From the cell containing the given text, extract its center point as [X, Y] coordinate. 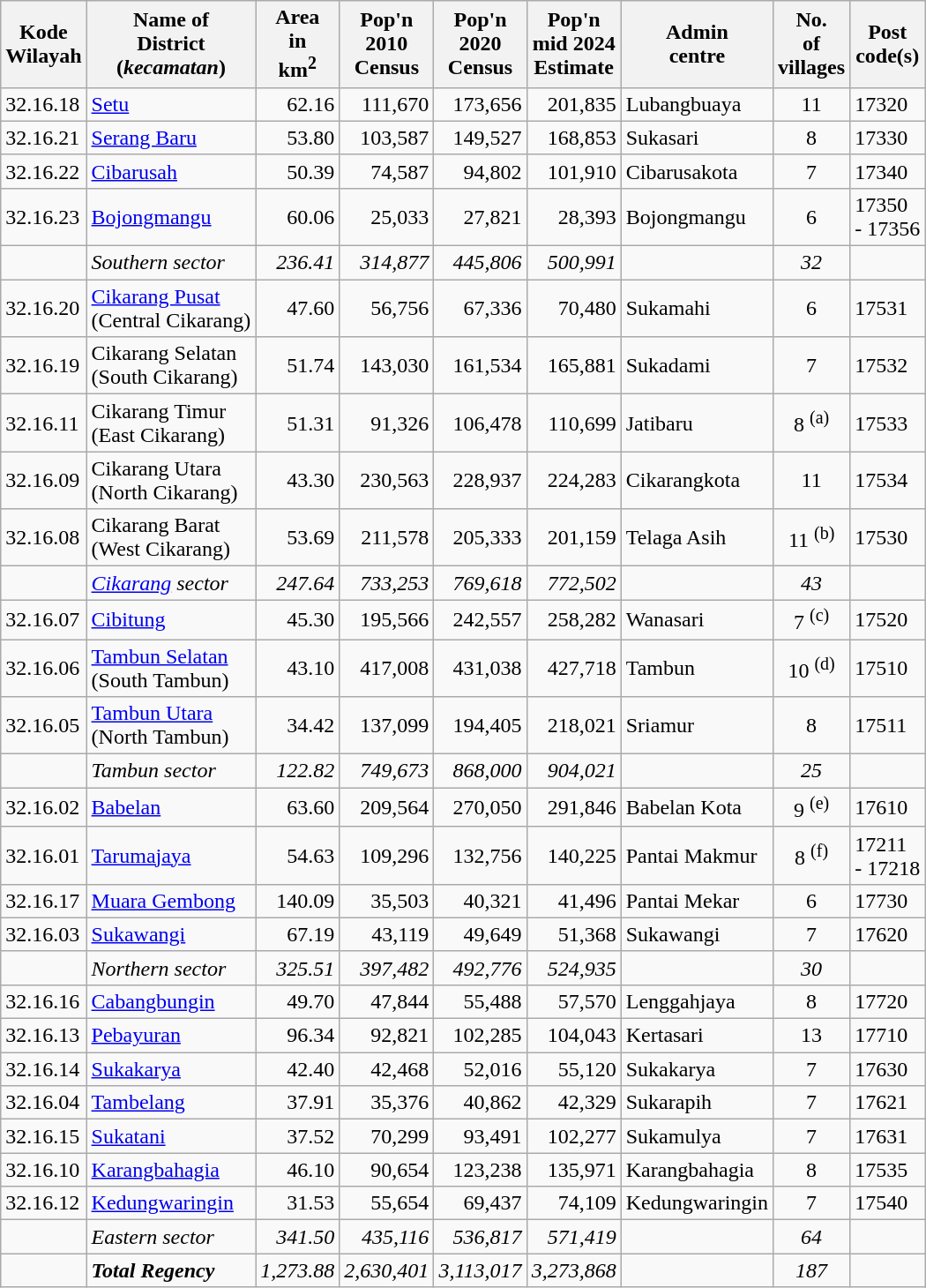
43 [811, 583]
32.16.18 [44, 104]
70,299 [386, 1136]
17511 [887, 725]
110,699 [573, 423]
54.63 [298, 856]
397,482 [386, 968]
Cikarang Pusat (Central Cikarang) [171, 309]
8 (a) [811, 423]
49,649 [480, 934]
209,564 [386, 808]
10 (d) [811, 669]
91,326 [386, 423]
106,478 [480, 423]
2,630,401 [386, 1270]
32.16.19 [44, 365]
201,159 [573, 538]
No. of villages [811, 44]
173,656 [480, 104]
Cikarang sector [171, 583]
769,618 [480, 583]
492,776 [480, 968]
47.60 [298, 309]
17532 [887, 365]
37.52 [298, 1136]
32.16.23 [44, 217]
9 (e) [811, 808]
104,043 [573, 1036]
74,587 [386, 171]
55,120 [573, 1069]
32.16.03 [44, 934]
137,099 [386, 725]
194,405 [480, 725]
53.69 [298, 538]
32.16.16 [44, 1002]
161,534 [480, 365]
46.10 [298, 1170]
Northern sector [171, 968]
Pantai Makmur [697, 856]
70,480 [573, 309]
201,835 [573, 104]
Tambelang [171, 1103]
32.16.11 [44, 423]
17631 [887, 1136]
103,587 [386, 138]
101,910 [573, 171]
417,008 [386, 669]
Sukarapih [697, 1103]
51.31 [298, 423]
Total Regency [171, 1270]
Muara Gembong [171, 901]
17350- 17356 [887, 217]
31.53 [298, 1203]
Cikarang Selatan (South Cikarang) [171, 365]
55,488 [480, 1002]
168,853 [573, 138]
11 (b) [811, 538]
Eastern sector [171, 1237]
Tambun sector [171, 771]
Babelan Kota [697, 808]
28,393 [573, 217]
17620 [887, 934]
Sukadami [697, 365]
Wanasari [697, 619]
60.06 [298, 217]
62.16 [298, 104]
Pop'n 2020Census [480, 44]
435,116 [386, 1237]
17610 [887, 808]
74,109 [573, 1203]
Tarumajaya [171, 856]
57,570 [573, 1002]
32.16.13 [44, 1036]
53.80 [298, 138]
Sriamur [697, 725]
49.70 [298, 1002]
43.30 [298, 480]
123,238 [480, 1170]
17730 [887, 901]
431,038 [480, 669]
32.16.12 [44, 1203]
17621 [887, 1103]
90,654 [386, 1170]
32.16.04 [44, 1103]
43,119 [386, 934]
Telaga Asih [697, 538]
41,496 [573, 901]
32.16.17 [44, 901]
30 [811, 968]
42,468 [386, 1069]
25 [811, 771]
34.42 [298, 725]
Lubangbuaya [697, 104]
230,563 [386, 480]
64 [811, 1237]
32.16.08 [44, 538]
291,846 [573, 808]
Areain km2 [298, 44]
35,503 [386, 901]
50.39 [298, 171]
Pop'n 2010Census [386, 44]
17533 [887, 423]
17540 [887, 1203]
228,937 [480, 480]
258,282 [573, 619]
Pop'n mid 2024Estimate [573, 44]
Cikarang Timur (East Cikarang) [171, 423]
94,802 [480, 171]
17320 [887, 104]
Serang Baru [171, 138]
132,756 [480, 856]
17535 [887, 1170]
427,718 [573, 669]
27,821 [480, 217]
42,329 [573, 1103]
102,277 [573, 1136]
195,566 [386, 619]
8 (f) [811, 856]
Tambun [697, 669]
Setu [171, 104]
Cikarangkota [697, 480]
67.19 [298, 934]
43.10 [298, 669]
111,670 [386, 104]
122.82 [298, 771]
32 [811, 263]
247.64 [298, 583]
Cikarang Barat (West Cikarang) [171, 538]
Admincentre [697, 44]
52,016 [480, 1069]
749,673 [386, 771]
17710 [887, 1036]
67,336 [480, 309]
13 [811, 1036]
Jatibaru [697, 423]
187 [811, 1270]
Babelan [171, 808]
868,000 [480, 771]
37.91 [298, 1103]
63.60 [298, 808]
Cikarang Utara (North Cikarang) [171, 480]
32.16.15 [44, 1136]
Cibarusakota [697, 171]
314,877 [386, 263]
42.40 [298, 1069]
32.16.22 [44, 171]
32.16.06 [44, 669]
55,654 [386, 1203]
40,862 [480, 1103]
1,273.88 [298, 1270]
Cibitung [171, 619]
92,821 [386, 1036]
17534 [887, 480]
218,021 [573, 725]
17330 [887, 138]
7 (c) [811, 619]
149,527 [480, 138]
17531 [887, 309]
236.41 [298, 263]
Sukatani [171, 1136]
25,033 [386, 217]
47,844 [386, 1002]
17720 [887, 1002]
270,050 [480, 808]
109,296 [386, 856]
51,368 [573, 934]
211,578 [386, 538]
500,991 [573, 263]
32.16.20 [44, 309]
32.16.01 [44, 856]
205,333 [480, 538]
Postcode(s) [887, 44]
536,817 [480, 1237]
Sukasari [697, 138]
35,376 [386, 1103]
140.09 [298, 901]
772,502 [573, 583]
140,225 [573, 856]
Tambun Utara (North Tambun) [171, 725]
325.51 [298, 968]
Pebayuran [171, 1036]
17211- 17218 [887, 856]
Sukamulya [697, 1136]
32.16.02 [44, 808]
56,756 [386, 309]
Lenggahjaya [697, 1002]
3,113,017 [480, 1270]
Kertasari [697, 1036]
904,021 [573, 771]
32.16.21 [44, 138]
45.30 [298, 619]
17520 [887, 619]
Tambun Selatan (South Tambun) [171, 669]
143,030 [386, 365]
17340 [887, 171]
32.16.05 [44, 725]
32.16.07 [44, 619]
524,935 [573, 968]
51.74 [298, 365]
224,283 [573, 480]
32.16.14 [44, 1069]
Name of District(kecamatan) [171, 44]
135,971 [573, 1170]
Cabangbungin [171, 1002]
Cibarusah [171, 171]
32.16.10 [44, 1170]
733,253 [386, 583]
40,321 [480, 901]
571,419 [573, 1237]
17630 [887, 1069]
165,881 [573, 365]
Kode Wilayah [44, 44]
69,437 [480, 1203]
242,557 [480, 619]
341.50 [298, 1237]
Sukamahi [697, 309]
17530 [887, 538]
Southern sector [171, 263]
93,491 [480, 1136]
3,273,868 [573, 1270]
96.34 [298, 1036]
Pantai Mekar [697, 901]
102,285 [480, 1036]
32.16.09 [44, 480]
445,806 [480, 263]
17510 [887, 669]
